Scan for the cell matching the given text and deliver its (X, Y) coordinate at center. 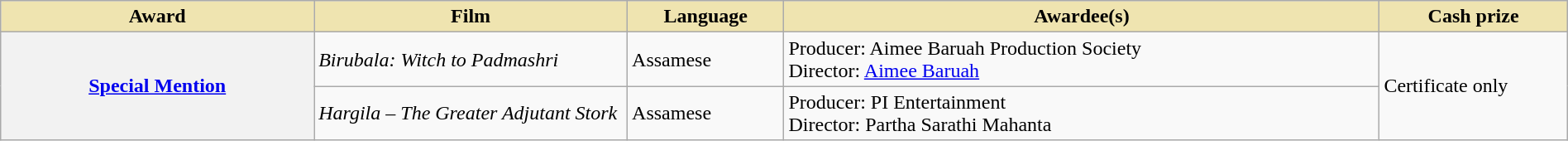
Producer: Aimee Baruah Production SocietyDirector: Aimee Baruah (1082, 60)
Hargila – The Greater Adjutant Stork (471, 113)
Language (706, 17)
Award (157, 17)
Producer: PI EntertainmentDirector: Partha Sarathi Mahanta (1082, 113)
Awardee(s) (1082, 17)
Special Mention (157, 86)
Certificate only (1474, 86)
Film (471, 17)
Cash prize (1474, 17)
Birubala: Witch to Padmashri (471, 60)
